From the cell containing the given text, extract its center point as [X, Y] coordinate. 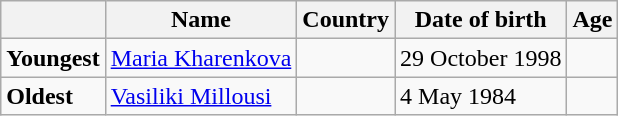
Country [346, 20]
4 May 1984 [481, 96]
29 October 1998 [481, 58]
Oldest [53, 96]
Date of birth [481, 20]
Maria Kharenkova [201, 58]
Vasiliki Millousi [201, 96]
Youngest [53, 58]
Name [201, 20]
Age [592, 20]
